For the text-containing cell, return its midpoint in [x, y] coordinate format. 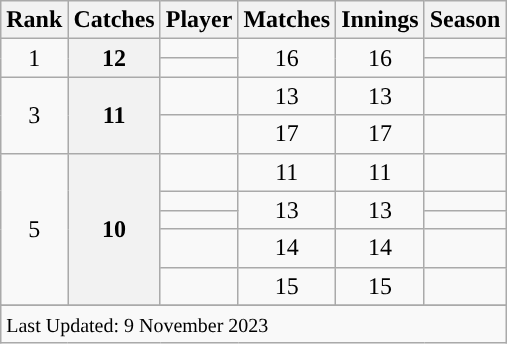
Last Updated: 9 November 2023 [254, 324]
Player [199, 20]
Matches [287, 20]
Catches [114, 20]
5 [34, 229]
Rank [34, 20]
Season [465, 20]
1 [34, 58]
12 [114, 58]
Innings [380, 20]
3 [34, 115]
10 [114, 229]
